Find where the given text appears and provide that cell's center as [x, y] coordinate. 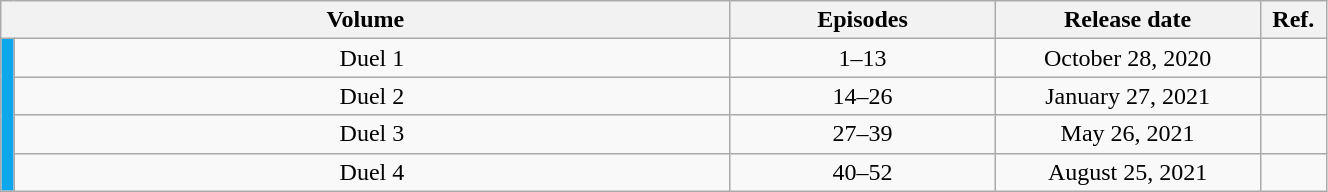
14–26 [862, 96]
27–39 [862, 134]
Duel 2 [372, 96]
Duel 1 [372, 58]
Release date [1128, 20]
January 27, 2021 [1128, 96]
May 26, 2021 [1128, 134]
40–52 [862, 172]
October 28, 2020 [1128, 58]
Episodes [862, 20]
Ref. [1293, 20]
Duel 3 [372, 134]
1–13 [862, 58]
Duel 4 [372, 172]
August 25, 2021 [1128, 172]
Volume [366, 20]
